Return (x, y) of the center of cell containing provided text 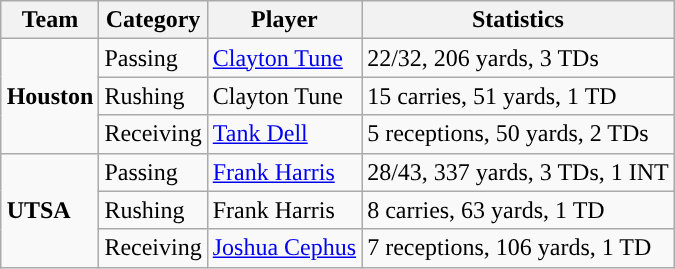
Category (153, 20)
Player (284, 20)
Houston (50, 96)
Statistics (518, 20)
UTSA (50, 210)
Tank Dell (284, 134)
Joshua Cephus (284, 248)
7 receptions, 106 yards, 1 TD (518, 248)
28/43, 337 yards, 3 TDs, 1 INT (518, 172)
22/32, 206 yards, 3 TDs (518, 58)
8 carries, 63 yards, 1 TD (518, 210)
15 carries, 51 yards, 1 TD (518, 96)
5 receptions, 50 yards, 2 TDs (518, 134)
Team (50, 20)
